Extract the (x, y) coordinate from the center of the cell holding the provided text.  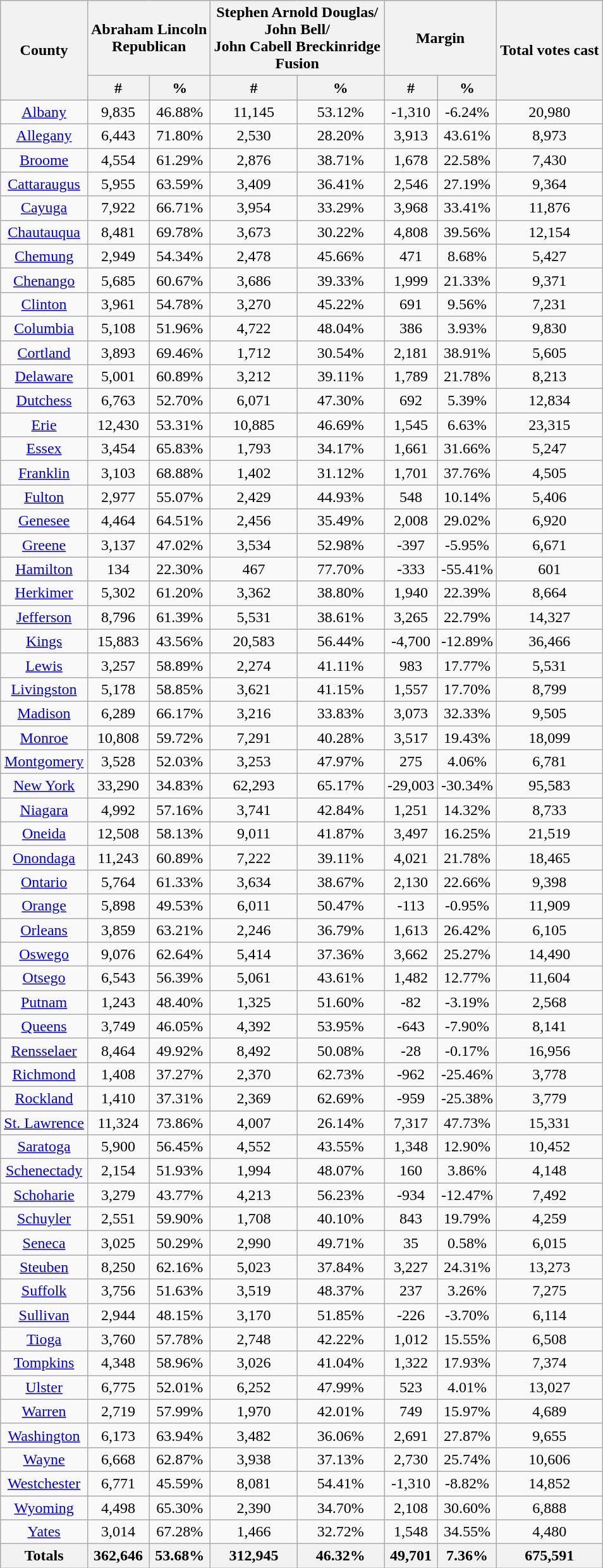
1,701 (411, 473)
Columbia (44, 328)
3,913 (411, 136)
Onondaga (44, 858)
8.68% (468, 256)
1,678 (411, 160)
312,945 (254, 1556)
2,944 (118, 1315)
8,796 (118, 617)
4,148 (550, 1171)
Tioga (44, 1339)
692 (411, 401)
6,011 (254, 906)
38.61% (340, 617)
67.28% (180, 1532)
52.70% (180, 401)
58.85% (180, 689)
36.41% (340, 184)
54.78% (180, 304)
Albany (44, 112)
46.88% (180, 112)
10,606 (550, 1459)
5,023 (254, 1267)
5,605 (550, 352)
160 (411, 1171)
62,293 (254, 786)
51.60% (340, 1002)
52.98% (340, 545)
3,362 (254, 593)
-226 (411, 1315)
20,583 (254, 641)
Montgomery (44, 762)
62.69% (340, 1098)
467 (254, 569)
6,015 (550, 1243)
Steuben (44, 1267)
Broome (44, 160)
61.20% (180, 593)
58.96% (180, 1363)
43.56% (180, 641)
-4,700 (411, 641)
2,949 (118, 256)
3.26% (468, 1291)
Warren (44, 1411)
69.78% (180, 232)
57.78% (180, 1339)
5,414 (254, 954)
95,583 (550, 786)
38.67% (340, 882)
Schenectady (44, 1171)
56.23% (340, 1195)
62.73% (340, 1074)
-6.24% (468, 112)
8,213 (550, 377)
Washington (44, 1435)
73.86% (180, 1122)
1,708 (254, 1219)
36,466 (550, 641)
6,508 (550, 1339)
Stephen Arnold Douglas/John Bell/John Cabell BreckinridgeFusion (297, 38)
25.27% (468, 954)
3,961 (118, 304)
Rensselaer (44, 1050)
Dutchess (44, 401)
-28 (411, 1050)
6.63% (468, 425)
4,552 (254, 1147)
11,145 (254, 112)
4,464 (118, 521)
1,012 (411, 1339)
2,429 (254, 497)
35.49% (340, 521)
7,492 (550, 1195)
Schuyler (44, 1219)
4,505 (550, 473)
6,443 (118, 136)
Fulton (44, 497)
3,212 (254, 377)
5,178 (118, 689)
Ulster (44, 1387)
2,546 (411, 184)
5,406 (550, 497)
3,621 (254, 689)
3,673 (254, 232)
50.29% (180, 1243)
6,671 (550, 545)
Niagara (44, 810)
11,324 (118, 1122)
362,646 (118, 1556)
15.55% (468, 1339)
Madison (44, 713)
4,992 (118, 810)
8,481 (118, 232)
3,253 (254, 762)
6,543 (118, 978)
Cortland (44, 352)
54.41% (340, 1483)
24.31% (468, 1267)
1,793 (254, 449)
Putnam (44, 1002)
Clinton (44, 304)
15,883 (118, 641)
11,604 (550, 978)
-3.70% (468, 1315)
65.30% (180, 1508)
1,322 (411, 1363)
37.27% (180, 1074)
16,956 (550, 1050)
7,291 (254, 738)
47.30% (340, 401)
4,348 (118, 1363)
52.03% (180, 762)
2,990 (254, 1243)
-12.89% (468, 641)
48.15% (180, 1315)
-397 (411, 545)
7,275 (550, 1291)
4,007 (254, 1122)
2,977 (118, 497)
51.63% (180, 1291)
691 (411, 304)
3,938 (254, 1459)
2,130 (411, 882)
-0.17% (468, 1050)
22.66% (468, 882)
2,274 (254, 665)
37.84% (340, 1267)
Cattaraugus (44, 184)
5,955 (118, 184)
48.04% (340, 328)
50.08% (340, 1050)
2,108 (411, 1508)
58.13% (180, 834)
48.37% (340, 1291)
2,691 (411, 1435)
3,662 (411, 954)
1,243 (118, 1002)
49.53% (180, 906)
23,315 (550, 425)
17.77% (468, 665)
65.83% (180, 449)
Saratoga (44, 1147)
-0.95% (468, 906)
Chenango (44, 280)
2,530 (254, 136)
Delaware (44, 377)
6,114 (550, 1315)
16.25% (468, 834)
Allegany (44, 136)
3,497 (411, 834)
1,970 (254, 1411)
Chautauqua (44, 232)
5,001 (118, 377)
20,980 (550, 112)
37.13% (340, 1459)
Rockland (44, 1098)
1,325 (254, 1002)
26.14% (340, 1122)
548 (411, 497)
45.22% (340, 304)
12,508 (118, 834)
2,719 (118, 1411)
Kings (44, 641)
5,247 (550, 449)
25.74% (468, 1459)
2,478 (254, 256)
22.79% (468, 617)
3,014 (118, 1532)
2,246 (254, 930)
8,492 (254, 1050)
49.92% (180, 1050)
Genesee (44, 521)
3,026 (254, 1363)
3,779 (550, 1098)
-333 (411, 569)
3,103 (118, 473)
6,920 (550, 521)
53.68% (180, 1556)
77.70% (340, 569)
Jefferson (44, 617)
12,430 (118, 425)
843 (411, 1219)
46.32% (340, 1556)
56.39% (180, 978)
3,025 (118, 1243)
38.80% (340, 593)
41.87% (340, 834)
9,830 (550, 328)
41.11% (340, 665)
-643 (411, 1026)
11,243 (118, 858)
12.90% (468, 1147)
-3.19% (468, 1002)
-962 (411, 1074)
36.06% (340, 1435)
3,517 (411, 738)
Chemung (44, 256)
12,154 (550, 232)
22.39% (468, 593)
3,741 (254, 810)
3,778 (550, 1074)
38.91% (468, 352)
34.70% (340, 1508)
7,922 (118, 208)
37.36% (340, 954)
Westchester (44, 1483)
1,548 (411, 1532)
2,748 (254, 1339)
3,859 (118, 930)
1,712 (254, 352)
2,369 (254, 1098)
47.97% (340, 762)
Greene (44, 545)
34.83% (180, 786)
Essex (44, 449)
2,181 (411, 352)
61.33% (180, 882)
21.33% (468, 280)
1,466 (254, 1532)
3,137 (118, 545)
Otsego (44, 978)
3,756 (118, 1291)
5,685 (118, 280)
-25.38% (468, 1098)
66.71% (180, 208)
45.59% (180, 1483)
12,834 (550, 401)
18,099 (550, 738)
9,364 (550, 184)
4,689 (550, 1411)
3,454 (118, 449)
4.06% (468, 762)
8,141 (550, 1026)
51.96% (180, 328)
63.59% (180, 184)
5,900 (118, 1147)
3,257 (118, 665)
60.67% (180, 280)
30.60% (468, 1508)
50.47% (340, 906)
3,279 (118, 1195)
601 (550, 569)
19.43% (468, 738)
8,250 (118, 1267)
63.94% (180, 1435)
8,464 (118, 1050)
33.83% (340, 713)
2,568 (550, 1002)
19.79% (468, 1219)
Richmond (44, 1074)
-959 (411, 1098)
15,331 (550, 1122)
6,888 (550, 1508)
5,108 (118, 328)
13,027 (550, 1387)
-25.46% (468, 1074)
9,371 (550, 280)
17.93% (468, 1363)
9,398 (550, 882)
-8.82% (468, 1483)
Totals (44, 1556)
-55.41% (468, 569)
3,760 (118, 1339)
-30.34% (468, 786)
4,480 (550, 1532)
44.93% (340, 497)
3,265 (411, 617)
Abraham LincolnRepublican (149, 38)
8,799 (550, 689)
237 (411, 1291)
-12.47% (468, 1195)
-934 (411, 1195)
18,465 (550, 858)
7.36% (468, 1556)
-82 (411, 1002)
2,456 (254, 521)
4,722 (254, 328)
Suffolk (44, 1291)
Ontario (44, 882)
54.34% (180, 256)
37.31% (180, 1098)
3,073 (411, 713)
22.30% (180, 569)
-113 (411, 906)
5,898 (118, 906)
43.55% (340, 1147)
Livingston (44, 689)
61.39% (180, 617)
3,409 (254, 184)
42.22% (340, 1339)
27.19% (468, 184)
9,655 (550, 1435)
41.15% (340, 689)
9,076 (118, 954)
6,252 (254, 1387)
5,061 (254, 978)
63.21% (180, 930)
10,808 (118, 738)
4,259 (550, 1219)
Erie (44, 425)
3.86% (468, 1171)
14,852 (550, 1483)
47.73% (468, 1122)
4,808 (411, 232)
Oneida (44, 834)
9,505 (550, 713)
New York (44, 786)
26.42% (468, 930)
275 (411, 762)
1,994 (254, 1171)
3,954 (254, 208)
32.72% (340, 1532)
Orange (44, 906)
14,327 (550, 617)
134 (118, 569)
47.02% (180, 545)
37.76% (468, 473)
3,634 (254, 882)
1,482 (411, 978)
7,374 (550, 1363)
Herkimer (44, 593)
52.01% (180, 1387)
6,775 (118, 1387)
Orleans (44, 930)
53.12% (340, 112)
14.32% (468, 810)
14,490 (550, 954)
48.40% (180, 1002)
Hamilton (44, 569)
9.56% (468, 304)
34.55% (468, 1532)
65.17% (340, 786)
2,370 (254, 1074)
35 (411, 1243)
3,893 (118, 352)
58.89% (180, 665)
Margin (441, 38)
29.02% (468, 521)
61.29% (180, 160)
3.93% (468, 328)
22.58% (468, 160)
1,661 (411, 449)
42.01% (340, 1411)
2,730 (411, 1459)
1,251 (411, 810)
11,909 (550, 906)
7,317 (411, 1122)
4,392 (254, 1026)
675,591 (550, 1556)
County (44, 51)
523 (411, 1387)
6,173 (118, 1435)
31.12% (340, 473)
Wayne (44, 1459)
Lewis (44, 665)
8,973 (550, 136)
42.84% (340, 810)
40.10% (340, 1219)
3,686 (254, 280)
10,452 (550, 1147)
3,170 (254, 1315)
53.95% (340, 1026)
Wyoming (44, 1508)
3,749 (118, 1026)
Oswego (44, 954)
3,216 (254, 713)
6,763 (118, 401)
Franklin (44, 473)
68.88% (180, 473)
10.14% (468, 497)
1,613 (411, 930)
4,213 (254, 1195)
3,227 (411, 1267)
5,427 (550, 256)
40.28% (340, 738)
33,290 (118, 786)
62.16% (180, 1267)
36.79% (340, 930)
11,876 (550, 208)
6,668 (118, 1459)
1,410 (118, 1098)
6,771 (118, 1483)
71.80% (180, 136)
2,390 (254, 1508)
3,270 (254, 304)
2,876 (254, 160)
30.54% (340, 352)
8,081 (254, 1483)
-5.95% (468, 545)
8,733 (550, 810)
4,554 (118, 160)
39.56% (468, 232)
4,021 (411, 858)
3,519 (254, 1291)
Queens (44, 1026)
6,781 (550, 762)
Tompkins (44, 1363)
59.72% (180, 738)
5,302 (118, 593)
28.20% (340, 136)
13,273 (550, 1267)
45.66% (340, 256)
7,430 (550, 160)
32.33% (468, 713)
1,999 (411, 280)
Seneca (44, 1243)
56.45% (180, 1147)
17.70% (468, 689)
2,008 (411, 521)
46.05% (180, 1026)
3,534 (254, 545)
3,482 (254, 1435)
6,071 (254, 401)
21,519 (550, 834)
30.22% (340, 232)
1,940 (411, 593)
39.33% (340, 280)
55.07% (180, 497)
1,348 (411, 1147)
8,664 (550, 593)
41.04% (340, 1363)
27.87% (468, 1435)
56.44% (340, 641)
34.17% (340, 449)
51.85% (340, 1315)
48.07% (340, 1171)
57.99% (180, 1411)
33.41% (468, 208)
Cayuga (44, 208)
62.87% (180, 1459)
47.99% (340, 1387)
43.77% (180, 1195)
Sullivan (44, 1315)
749 (411, 1411)
2,154 (118, 1171)
33.29% (340, 208)
1,402 (254, 473)
471 (411, 256)
6,289 (118, 713)
64.51% (180, 521)
9,011 (254, 834)
5,764 (118, 882)
Total votes cast (550, 51)
38.71% (340, 160)
12.77% (468, 978)
1,557 (411, 689)
0.58% (468, 1243)
31.66% (468, 449)
7,222 (254, 858)
983 (411, 665)
10,885 (254, 425)
46.69% (340, 425)
57.16% (180, 810)
66.17% (180, 713)
62.64% (180, 954)
69.46% (180, 352)
15.97% (468, 1411)
9,835 (118, 112)
Schoharie (44, 1195)
51.93% (180, 1171)
-7.90% (468, 1026)
4.01% (468, 1387)
3,528 (118, 762)
Yates (44, 1532)
5.39% (468, 401)
386 (411, 328)
53.31% (180, 425)
1,408 (118, 1074)
3,968 (411, 208)
Monroe (44, 738)
49,701 (411, 1556)
-29,003 (411, 786)
1,789 (411, 377)
St. Lawrence (44, 1122)
4,498 (118, 1508)
1,545 (411, 425)
6,105 (550, 930)
59.90% (180, 1219)
2,551 (118, 1219)
7,231 (550, 304)
49.71% (340, 1243)
